From the cell containing the given text, extract its center point as (x, y) coordinate. 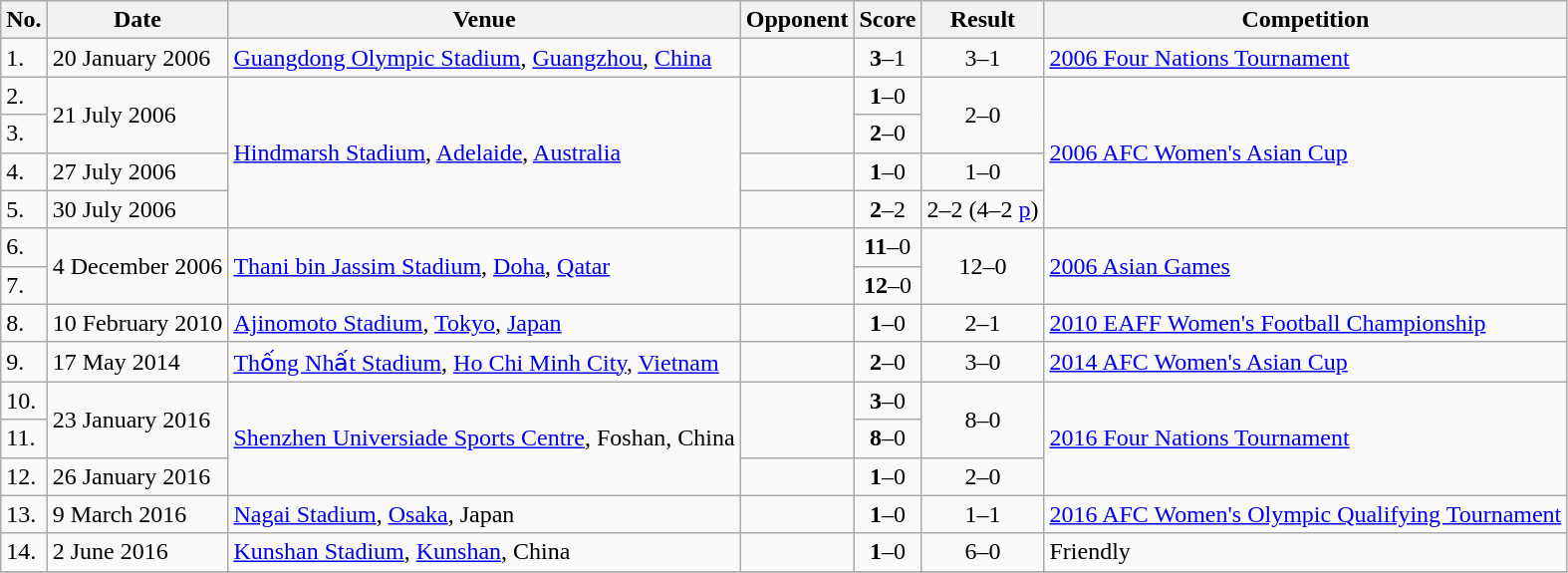
23 January 2016 (137, 420)
11. (24, 438)
2006 Asian Games (1305, 266)
20 January 2006 (137, 58)
9 March 2016 (137, 514)
12. (24, 476)
No. (24, 20)
Kunshan Stadium, Kunshan, China (484, 552)
Score (888, 20)
6–0 (982, 552)
Thống Nhất Stadium, Ho Chi Minh City, Vietnam (484, 362)
2–1 (982, 323)
2010 EAFF Women's Football Championship (1305, 323)
26 January 2016 (137, 476)
2014 AFC Women's Asian Cup (1305, 362)
1. (24, 58)
10. (24, 401)
Competition (1305, 20)
4 December 2006 (137, 266)
11–0 (888, 247)
14. (24, 552)
1–1 (982, 514)
7. (24, 285)
3. (24, 134)
Opponent (797, 20)
Shenzhen Universiade Sports Centre, Foshan, China (484, 438)
6. (24, 247)
Ajinomoto Stadium, Tokyo, Japan (484, 323)
10 February 2010 (137, 323)
Friendly (1305, 552)
Venue (484, 20)
27 July 2006 (137, 171)
9. (24, 362)
Nagai Stadium, Osaka, Japan (484, 514)
4. (24, 171)
Thani bin Jassim Stadium, Doha, Qatar (484, 266)
2–2 (888, 209)
30 July 2006 (137, 209)
Date (137, 20)
2016 Four Nations Tournament (1305, 438)
2 June 2016 (137, 552)
21 July 2006 (137, 115)
Result (982, 20)
Hindmarsh Stadium, Adelaide, Australia (484, 152)
2006 Four Nations Tournament (1305, 58)
2006 AFC Women's Asian Cup (1305, 152)
2016 AFC Women's Olympic Qualifying Tournament (1305, 514)
17 May 2014 (137, 362)
Guangdong Olympic Stadium, Guangzhou, China (484, 58)
13. (24, 514)
2–2 (4–2 p) (982, 209)
2. (24, 96)
5. (24, 209)
8. (24, 323)
